Provide the (x, y) coordinate of the cell's center where the given text is located.  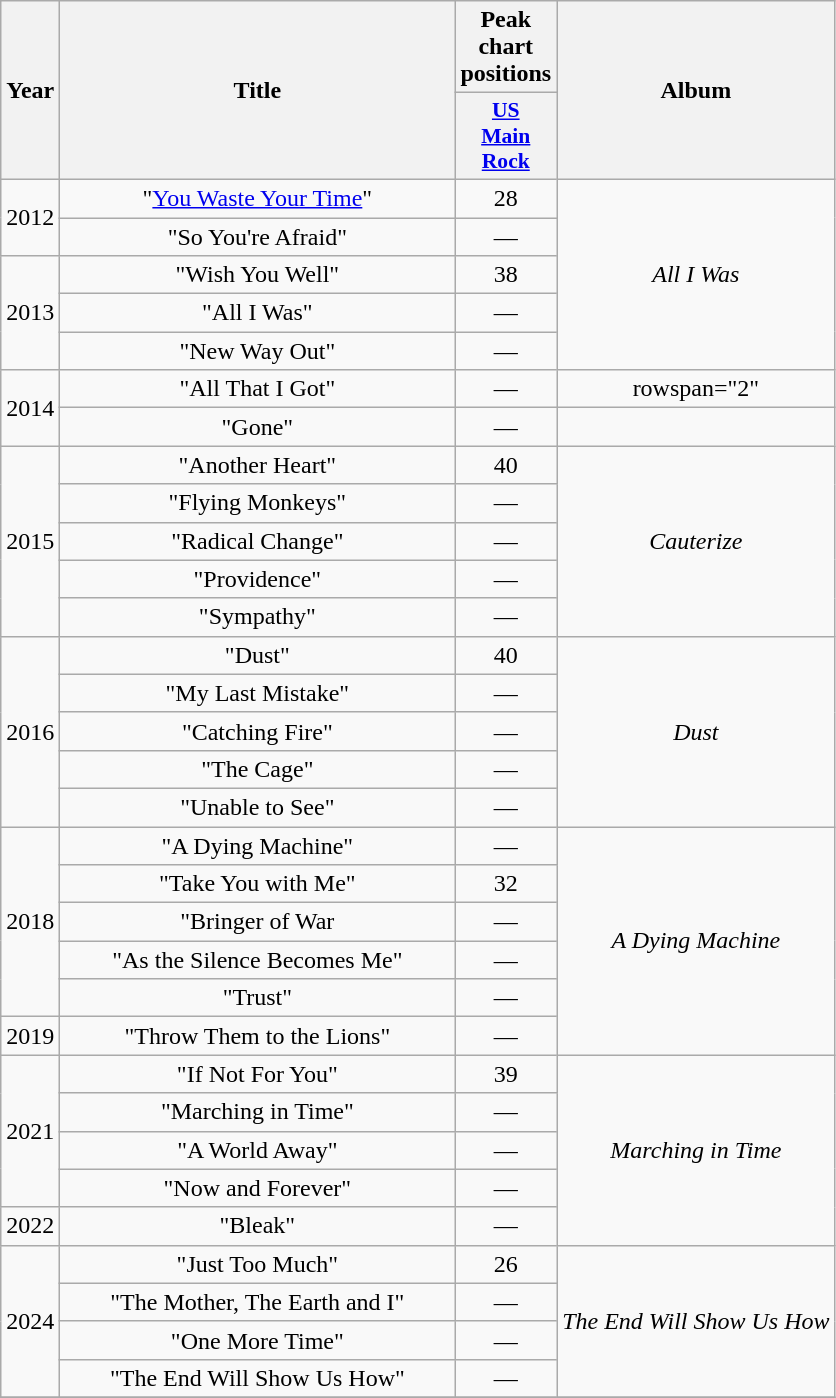
"Unable to See" (258, 807)
2016 (30, 731)
2012 (30, 217)
26 (506, 1264)
"As the Silence Becomes Me" (258, 960)
Cauterize (696, 541)
"A Dying Machine" (258, 845)
2021 (30, 1131)
Year (30, 90)
The End Will Show Us How (696, 1321)
2019 (30, 1036)
39 (506, 1074)
"My Last Mistake" (258, 693)
Peak chart positions (506, 47)
"Just Too Much" (258, 1264)
2014 (30, 408)
"A World Away" (258, 1150)
"You Waste Your Time" (258, 198)
"Providence" (258, 579)
"All That I Got" (258, 389)
"Catching Fire" (258, 731)
"So You're Afraid" (258, 237)
"Gone" (258, 427)
38 (506, 275)
"Radical Change" (258, 541)
Title (258, 90)
"New Way Out" (258, 351)
"All I Was" (258, 313)
"Trust" (258, 998)
"The Cage" (258, 769)
2024 (30, 1321)
"One More Time" (258, 1340)
"Flying Monkeys" (258, 503)
2013 (30, 313)
A Dying Machine (696, 940)
USMain Rock (506, 136)
"Marching in Time" (258, 1112)
All I Was (696, 274)
Marching in Time (696, 1150)
Album (696, 90)
"Take You with Me" (258, 884)
rowspan="2" (696, 389)
"Sympathy" (258, 617)
Dust (696, 731)
"Now and Forever" (258, 1188)
"The End Will Show Us How" (258, 1378)
2022 (30, 1226)
"Dust" (258, 655)
32 (506, 884)
2015 (30, 541)
"Bleak" (258, 1226)
"Throw Them to the Lions" (258, 1036)
"Wish You Well" (258, 275)
28 (506, 198)
"Bringer of War (258, 922)
"The Mother, The Earth and I" (258, 1302)
"If Not For You" (258, 1074)
"Another Heart" (258, 465)
2018 (30, 921)
